Return the (X, Y) coordinate for the center point of the cell that contains the specified text.  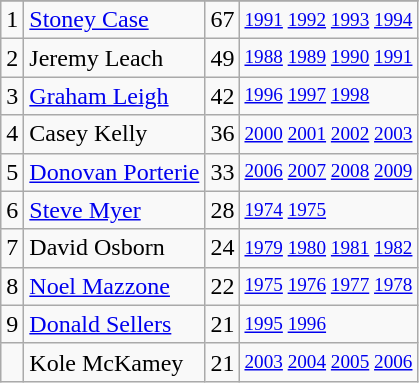
9 (12, 324)
2003 2004 2005 2006 (328, 362)
4 (12, 134)
42 (222, 96)
2000 2001 2002 2003 (328, 134)
5 (12, 172)
Casey Kelly (114, 134)
49 (222, 58)
Donovan Porterie (114, 172)
Jeremy Leach (114, 58)
36 (222, 134)
Graham Leigh (114, 96)
7 (12, 248)
3 (12, 96)
8 (12, 286)
David Osborn (114, 248)
Kole McKamey (114, 362)
22 (222, 286)
1975 1976 1977 1978 (328, 286)
1974 1975 (328, 210)
1995 1996 (328, 324)
1991 1992 1993 1994 (328, 20)
Donald Sellers (114, 324)
33 (222, 172)
2006 2007 2008 2009 (328, 172)
1 (12, 20)
1996 1997 1998 (328, 96)
24 (222, 248)
1988 1989 1990 1991 (328, 58)
67 (222, 20)
Noel Mazzone (114, 286)
28 (222, 210)
6 (12, 210)
2 (12, 58)
1979 1980 1981 1982 (328, 248)
Steve Myer (114, 210)
Stoney Case (114, 20)
